Detect which cell encompasses the target text, then output its (x, y) center coordinate. 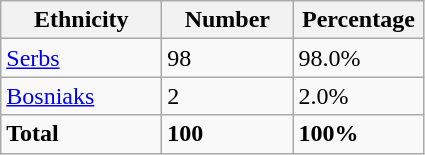
Number (228, 20)
Ethnicity (82, 20)
100 (228, 134)
98 (228, 58)
2.0% (358, 96)
Serbs (82, 58)
Bosniaks (82, 96)
98.0% (358, 58)
Percentage (358, 20)
100% (358, 134)
2 (228, 96)
Total (82, 134)
